Identify which cell holds the provided text, then report its [x, y] central coordinate. 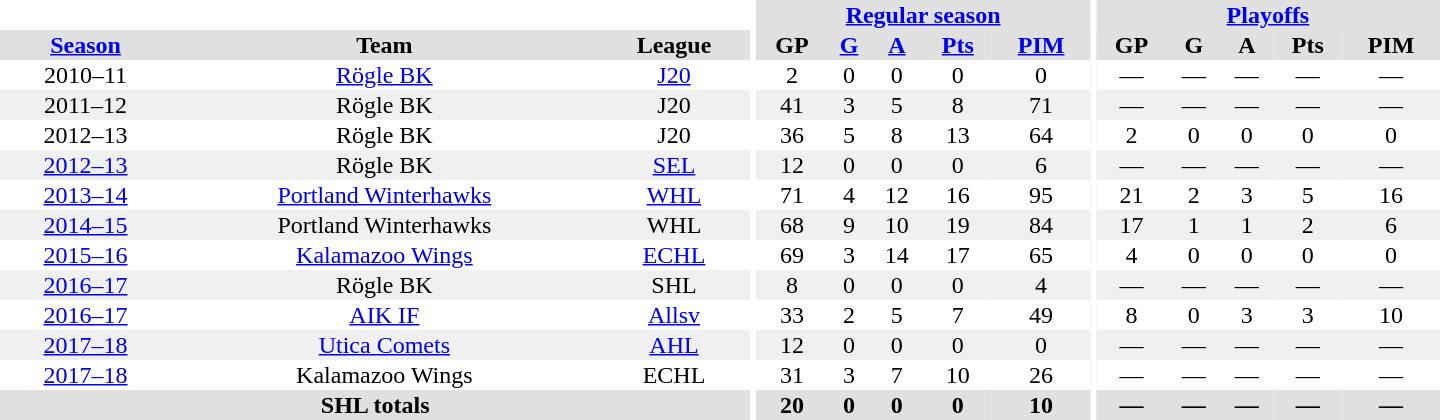
9 [850, 225]
2015–16 [86, 255]
2011–12 [86, 105]
84 [1041, 225]
Team [384, 45]
33 [792, 315]
SHL totals [375, 405]
65 [1041, 255]
14 [896, 255]
SEL [674, 165]
68 [792, 225]
SHL [674, 285]
21 [1132, 195]
95 [1041, 195]
Utica Comets [384, 345]
AIK IF [384, 315]
Playoffs [1268, 15]
20 [792, 405]
League [674, 45]
13 [958, 135]
Season [86, 45]
36 [792, 135]
2010–11 [86, 75]
Regular season [923, 15]
26 [1041, 375]
2013–14 [86, 195]
2014–15 [86, 225]
19 [958, 225]
41 [792, 105]
49 [1041, 315]
AHL [674, 345]
Allsv [674, 315]
69 [792, 255]
64 [1041, 135]
31 [792, 375]
